Capture the cell that displays the provided text and extract its (X, Y) central coordinate. 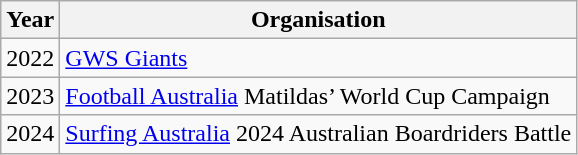
GWS Giants (318, 58)
Football Australia Matildas’ World Cup Campaign (318, 96)
Surfing Australia 2024 Australian Boardriders Battle (318, 134)
Year (30, 20)
2022 (30, 58)
Organisation (318, 20)
2023 (30, 96)
2024 (30, 134)
